Return the [X, Y] coordinate for the center point of the cell that contains the specified text.  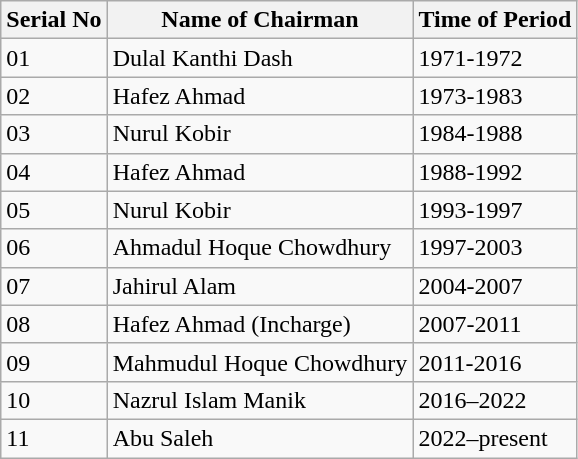
08 [54, 324]
Name of Chairman [260, 20]
2007-2011 [495, 324]
04 [54, 172]
06 [54, 248]
02 [54, 96]
Time of Period [495, 20]
Abu Saleh [260, 438]
2022–present [495, 438]
Ahmadul Hoque Chowdhury [260, 248]
1997-2003 [495, 248]
2016–2022 [495, 400]
01 [54, 58]
1971-1972 [495, 58]
1993-1997 [495, 210]
1973-1983 [495, 96]
2004-2007 [495, 286]
03 [54, 134]
Dulal Kanthi Dash [260, 58]
Nazrul Islam Manik [260, 400]
1988-1992 [495, 172]
11 [54, 438]
10 [54, 400]
Mahmudul Hoque Chowdhury [260, 362]
1984-1988 [495, 134]
05 [54, 210]
09 [54, 362]
Hafez Ahmad (Incharge) [260, 324]
Serial No [54, 20]
Jahirul Alam [260, 286]
2011-2016 [495, 362]
07 [54, 286]
